Scan for the cell matching the given text and deliver its [X, Y] coordinate at center. 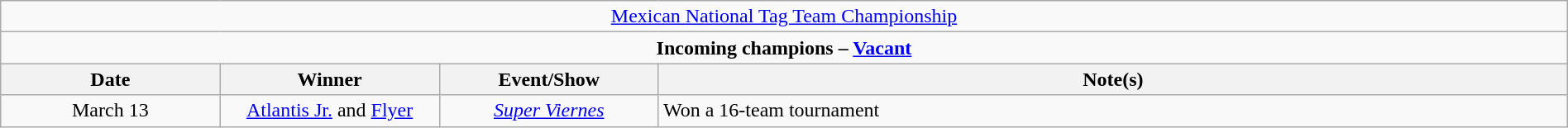
Event/Show [549, 79]
Super Viernes [549, 111]
Incoming champions – Vacant [784, 48]
Mexican National Tag Team Championship [784, 17]
Atlantis Jr. and Flyer [329, 111]
March 13 [111, 111]
Note(s) [1113, 79]
Winner [329, 79]
Date [111, 79]
Won a 16-team tournament [1113, 111]
